Search for the cell housing the specified text and yield its [X, Y] center coordinate. 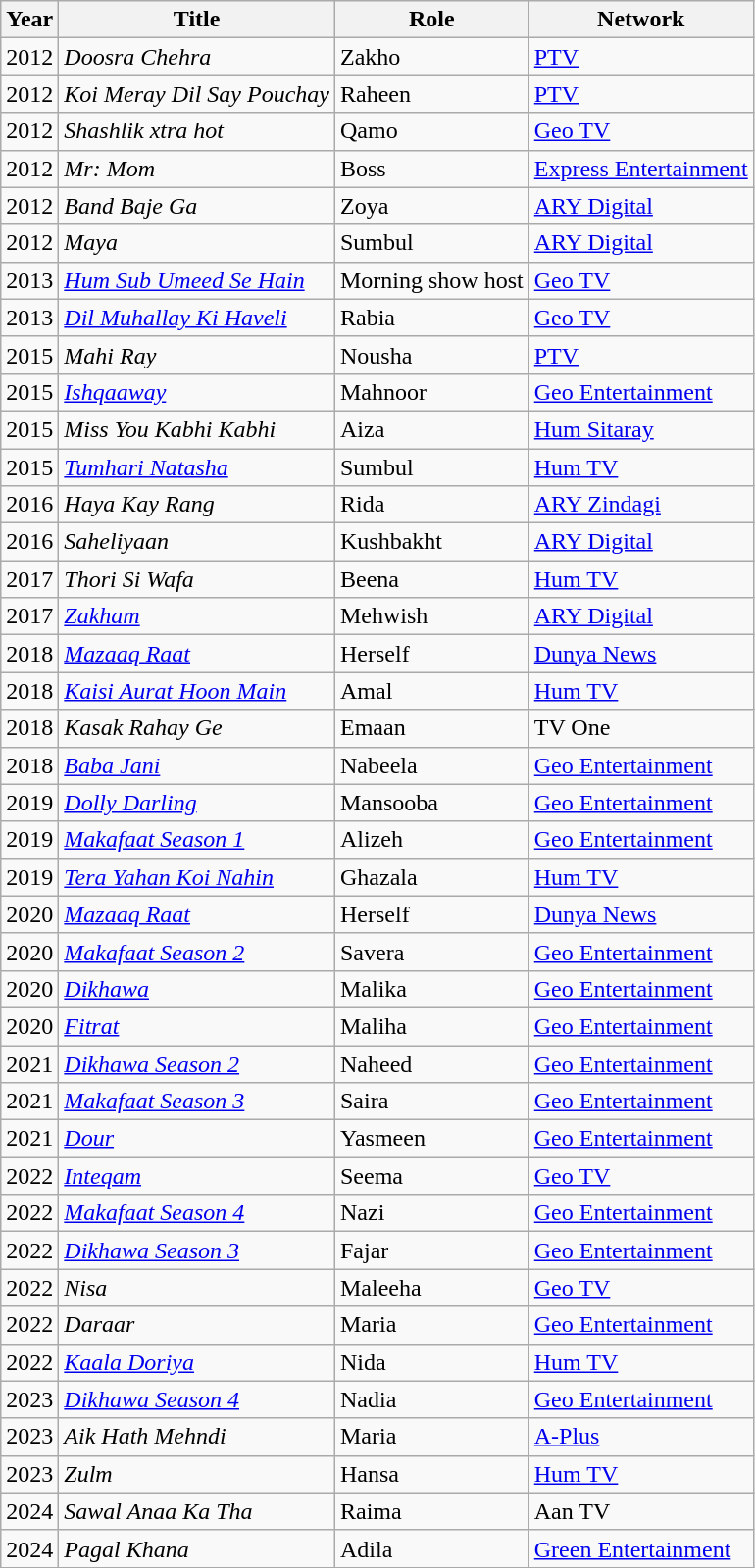
Savera [431, 952]
Dil Muhallay Ki Haveli [197, 318]
Mehwish [431, 616]
Dikhawa Season 4 [197, 1399]
Maya [197, 243]
Miss You Kabhi Kabhi [197, 429]
Raheen [431, 94]
Koi Meray Dil Say Pouchay [197, 94]
Dikhawa Season 3 [197, 1250]
Adila [431, 1548]
Tumhari Natasha [197, 467]
Maleeha [431, 1288]
Malika [431, 989]
Boss [431, 169]
Yasmeen [431, 1139]
Zoya [431, 206]
Hum Sitaray [641, 429]
Nousha [431, 355]
Dikhawa Season 2 [197, 1063]
Makafaat Season 1 [197, 840]
Emaan [431, 728]
Fitrat [197, 1026]
Pagal Khana [197, 1548]
Morning show host [431, 280]
Kaala Doriya [197, 1362]
Nadia [431, 1399]
Aiza [431, 429]
Mahi Ray [197, 355]
Saheliyaan [197, 542]
Saira [431, 1102]
Sawal Anaa Ka Tha [197, 1511]
Rabia [431, 318]
Nazi [431, 1213]
Ishqaaway [197, 392]
Inteqam [197, 1176]
Year [29, 20]
Ghazala [431, 877]
Naheed [431, 1063]
Mahnoor [431, 392]
Beena [431, 579]
Dour [197, 1139]
Nisa [197, 1288]
Kaisi Aurat Hoon Main [197, 691]
Zakho [431, 57]
Alizeh [431, 840]
Thori Si Wafa [197, 579]
Tera Yahan Koi Nahin [197, 877]
Kasak Rahay Ge [197, 728]
Hum Sub Umeed Se Hain [197, 280]
Dikhawa [197, 989]
Raima [431, 1511]
Doosra Chehra [197, 57]
Network [641, 20]
Nabeela [431, 765]
Makafaat Season 2 [197, 952]
Baba Jani [197, 765]
Role [431, 20]
Nida [431, 1362]
Hansa [431, 1474]
Qamo [431, 131]
Haya Kay Rang [197, 505]
Rida [431, 505]
Fajar [431, 1250]
Express Entertainment [641, 169]
Zakham [197, 616]
Daraar [197, 1325]
Band Baje Ga [197, 206]
Makafaat Season 3 [197, 1102]
Maliha [431, 1026]
Dolly Darling [197, 803]
Zulm [197, 1474]
A-Plus [641, 1437]
Aik Hath Mehndi [197, 1437]
ARY Zindagi [641, 505]
Amal [431, 691]
Mansooba [431, 803]
Mr: Mom [197, 169]
TV One [641, 728]
Kushbakht [431, 542]
Shashlik xtra hot [197, 131]
Title [197, 20]
Seema [431, 1176]
Makafaat Season 4 [197, 1213]
Aan TV [641, 1511]
Green Entertainment [641, 1548]
